Locate the cell with the specified text and output its (x, y) center coordinate. 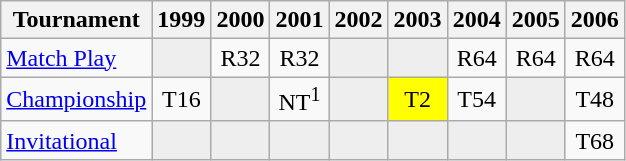
2004 (476, 20)
T54 (476, 100)
T48 (594, 100)
T16 (182, 100)
1999 (182, 20)
T68 (594, 140)
2000 (240, 20)
Tournament (76, 20)
T2 (418, 100)
2003 (418, 20)
NT1 (300, 100)
2006 (594, 20)
2002 (358, 20)
2005 (536, 20)
2001 (300, 20)
Match Play (76, 58)
Championship (76, 100)
Invitational (76, 140)
